Return the [X, Y] coordinate for the center point of the cell that contains the specified text.  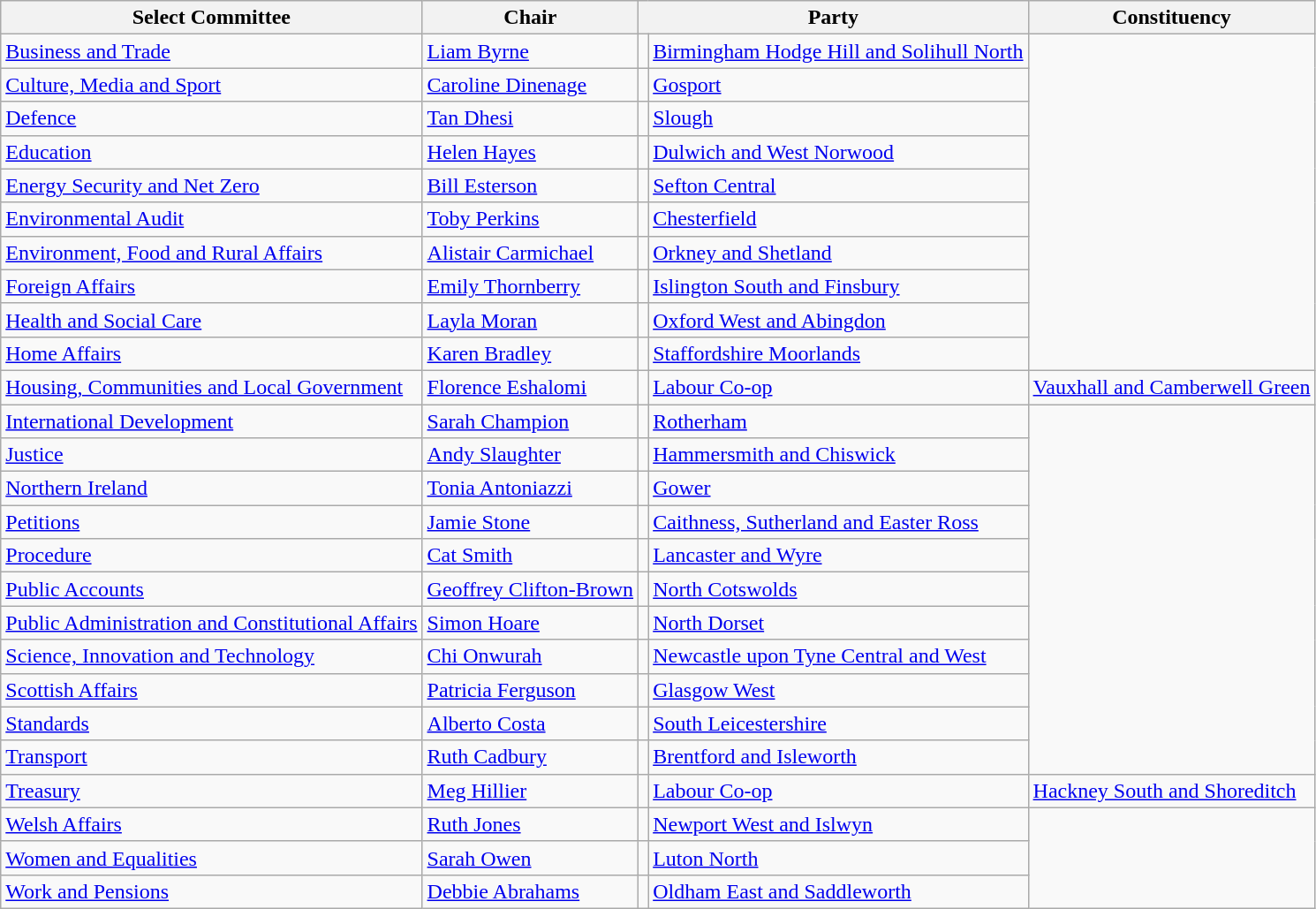
Orkney and Shetland [838, 253]
Work and Pensions [212, 891]
Chair [530, 18]
Staffordshire Moorlands [838, 353]
Defence [212, 118]
Alberto Costa [530, 723]
Glasgow West [838, 690]
Housing, Communities and Local Government [212, 387]
Karen Bradley [530, 353]
Gower [838, 489]
Procedure [212, 556]
Science, Innovation and Technology [212, 656]
Rotherham [838, 421]
Birmingham Hodge Hill and Solihull North [838, 51]
Florence Eshalomi [530, 387]
Public Administration and Constitutional Affairs [212, 623]
North Cotswolds [838, 589]
Petitions [212, 522]
Gosport [838, 85]
Education [212, 152]
Alistair Carmichael [530, 253]
Cat Smith [530, 556]
Ruth Cadbury [530, 757]
Scottish Affairs [212, 690]
North Dorset [838, 623]
Constituency [1171, 18]
Sarah Champion [530, 421]
Toby Perkins [530, 219]
Chi Onwurah [530, 656]
Bill Esterson [530, 186]
Emily Thornberry [530, 286]
Environmental Audit [212, 219]
Simon Hoare [530, 623]
Helen Hayes [530, 152]
Northern Ireland [212, 489]
Public Accounts [212, 589]
Business and Trade [212, 51]
Justice [212, 455]
Oxford West and Abingdon [838, 320]
Welsh Affairs [212, 824]
Vauxhall and Camberwell Green [1171, 387]
Treasury [212, 791]
Patricia Ferguson [530, 690]
Culture, Media and Sport [212, 85]
Standards [212, 723]
Geoffrey Clifton-Brown [530, 589]
International Development [212, 421]
Dulwich and West Norwood [838, 152]
Sarah Owen [530, 858]
Layla Moran [530, 320]
Debbie Abrahams [530, 891]
Brentford and Isleworth [838, 757]
Hammersmith and Chiswick [838, 455]
Party [834, 18]
Select Committee [212, 18]
Caithness, Sutherland and Easter Ross [838, 522]
Energy Security and Net Zero [212, 186]
Environment, Food and Rural Affairs [212, 253]
South Leicestershire [838, 723]
Women and Equalities [212, 858]
Meg Hillier [530, 791]
Sefton Central [838, 186]
Chesterfield [838, 219]
Tonia Antoniazzi [530, 489]
Health and Social Care [212, 320]
Andy Slaughter [530, 455]
Hackney South and Shoreditch [1171, 791]
Foreign Affairs [212, 286]
Caroline Dinenage [530, 85]
Oldham East and Saddleworth [838, 891]
Luton North [838, 858]
Islington South and Finsbury [838, 286]
Newport West and Islwyn [838, 824]
Jamie Stone [530, 522]
Liam Byrne [530, 51]
Home Affairs [212, 353]
Lancaster and Wyre [838, 556]
Tan Dhesi [530, 118]
Newcastle upon Tyne Central and West [838, 656]
Transport [212, 757]
Ruth Jones [530, 824]
Slough [838, 118]
